Search for the cell housing the specified text and yield its [X, Y] center coordinate. 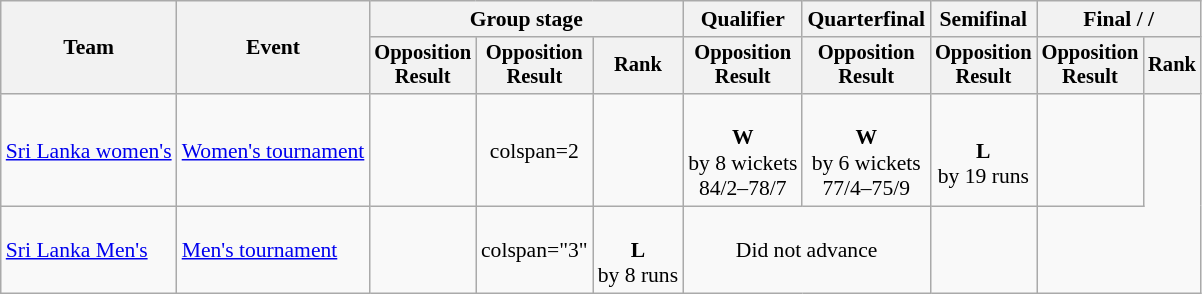
Team [89, 48]
Wby 6 wickets77/4–75/9 [866, 150]
Quarterfinal [866, 19]
Event [274, 48]
Sri Lanka women's [89, 150]
Sri Lanka Men's [89, 250]
Qualifier [742, 19]
Wby 8 wickets84/2–78/7 [742, 150]
Did not advance [806, 250]
Lby 8 runs [638, 250]
Lby 19 runs [984, 150]
Women's tournament [274, 150]
Group stage [526, 19]
colspan=2 [534, 150]
Men's tournament [274, 250]
colspan="3" [534, 250]
Semifinal [984, 19]
Final / / [1119, 19]
